Return the (X, Y) coordinate for the center point of the cell that contains the specified text.  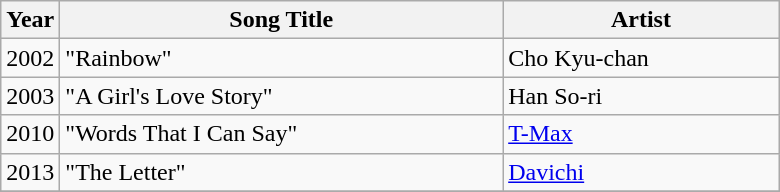
Year (30, 20)
T-Max (642, 134)
Cho Kyu-chan (642, 58)
Han So-ri (642, 96)
"The Letter" (282, 172)
2010 (30, 134)
"A Girl's Love Story" (282, 96)
2002 (30, 58)
Song Title (282, 20)
2013 (30, 172)
Artist (642, 20)
"Words That I Can Say" (282, 134)
2003 (30, 96)
"Rainbow" (282, 58)
Davichi (642, 172)
